Search for the cell housing the specified text and yield its (X, Y) center coordinate. 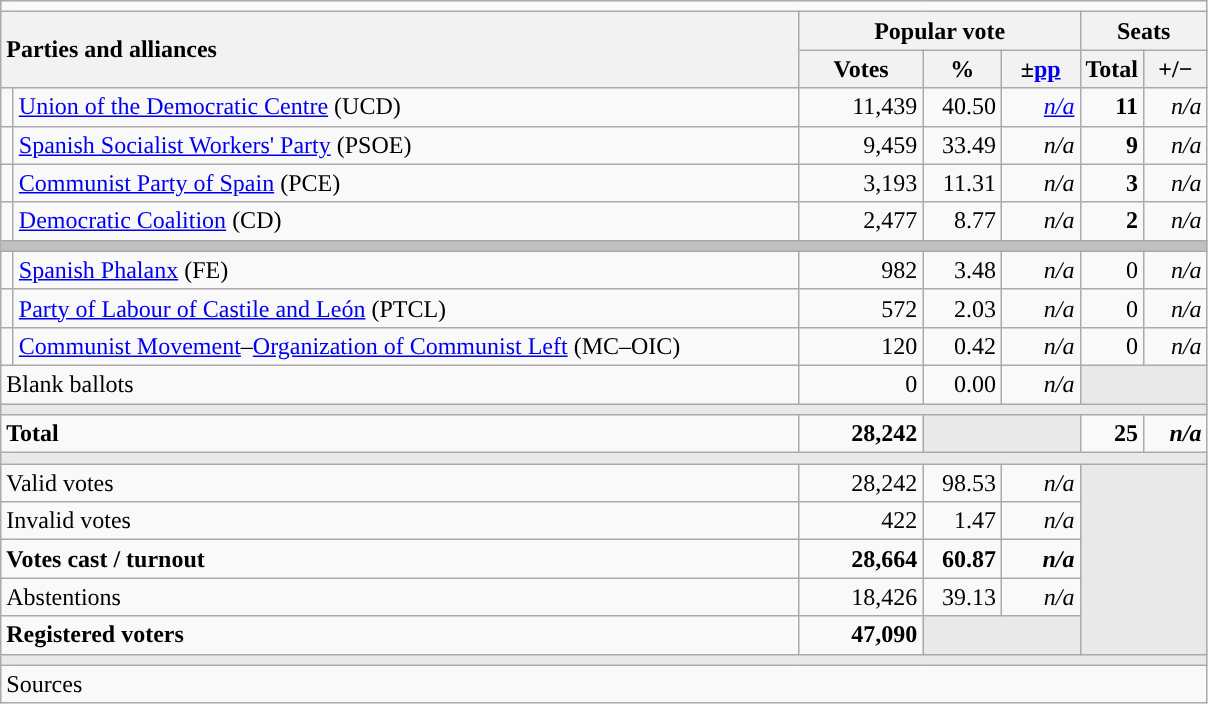
0.00 (962, 384)
1.47 (962, 521)
25 (1112, 434)
120 (861, 346)
Abstentions (400, 597)
39.13 (962, 597)
Parties and alliances (400, 50)
Votes (861, 69)
3,193 (861, 183)
Party of Labour of Castile and León (PTCL) (406, 308)
8.77 (962, 221)
Spanish Socialist Workers' Party (PSOE) (406, 145)
18,426 (861, 597)
Spanish Phalanx (FE) (406, 270)
Popular vote (940, 31)
60.87 (962, 559)
Registered voters (400, 635)
9 (1112, 145)
422 (861, 521)
Valid votes (400, 483)
Blank ballots (400, 384)
47,090 (861, 635)
Democratic Coalition (CD) (406, 221)
Sources (604, 684)
2.03 (962, 308)
3 (1112, 183)
33.49 (962, 145)
±pp (1040, 69)
11.31 (962, 183)
11 (1112, 107)
572 (861, 308)
Communist Party of Spain (PCE) (406, 183)
28,664 (861, 559)
% (962, 69)
982 (861, 270)
98.53 (962, 483)
40.50 (962, 107)
Communist Movement–Organization of Communist Left (MC–OIC) (406, 346)
+/− (1176, 69)
11,439 (861, 107)
3.48 (962, 270)
2,477 (861, 221)
Votes cast / turnout (400, 559)
Invalid votes (400, 521)
Seats (1144, 31)
9,459 (861, 145)
Union of the Democratic Centre (UCD) (406, 107)
0.42 (962, 346)
2 (1112, 221)
